Output the [X, Y] coordinate of the center of the cell containing the given text.  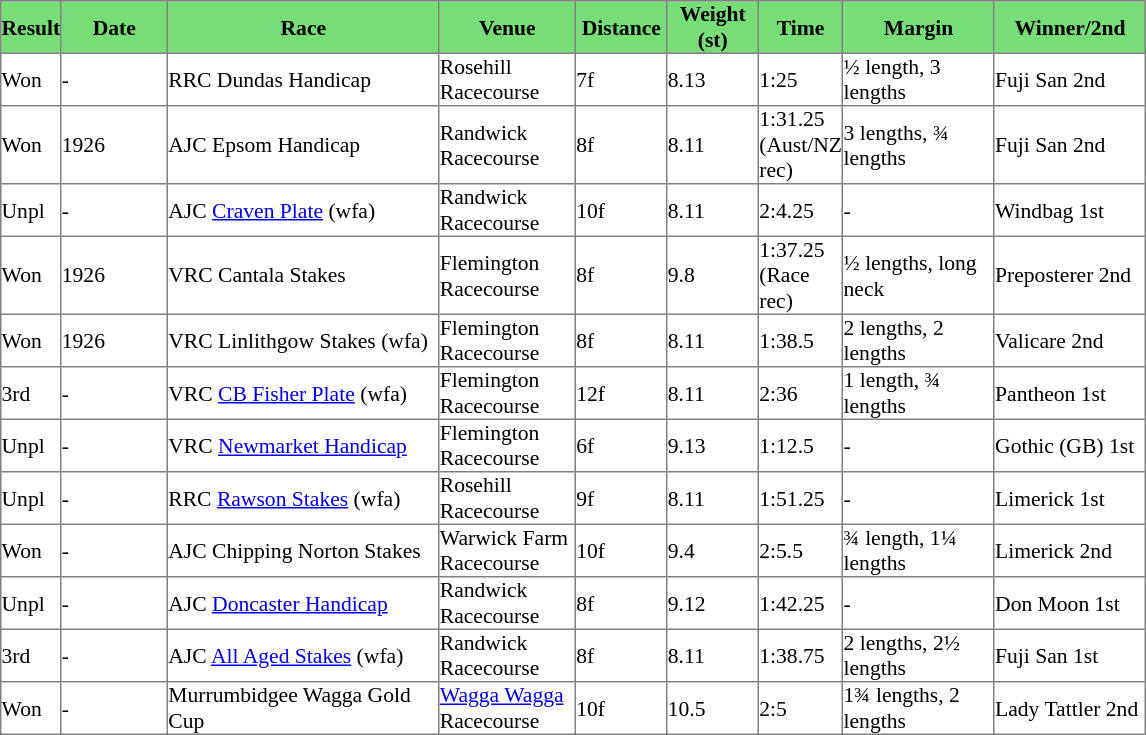
2:4.25 [801, 210]
Don Moon 1st [1070, 603]
RRC Rawson Stakes (wfa) [304, 498]
Preposterer 2nd [1070, 275]
Result [31, 27]
VRC Cantala Stakes [304, 275]
9.4 [713, 550]
1:42.25 [801, 603]
Time [801, 27]
1:38.5 [801, 340]
2:5.5 [801, 550]
VRC Linlithgow Stakes (wfa) [304, 340]
1 length, ¾ lengths [919, 393]
2 lengths, 2 lengths [919, 340]
Margin [919, 27]
½ length, 3 lengths [919, 79]
Windbag 1st [1070, 210]
Valicare 2nd [1070, 340]
2:36 [801, 393]
Venue [507, 27]
1:51.25 [801, 498]
Winner/2nd [1070, 27]
1:25 [801, 79]
Distance [622, 27]
1:38.75 [801, 655]
9.13 [713, 445]
Lady Tattler 2nd [1070, 708]
2:5 [801, 708]
1¾ lengths, 2 lengths [919, 708]
Limerick 1st [1070, 498]
AJC Epsom Handicap [304, 145]
¾ length, 1¼ lengths [919, 550]
2 lengths, 2½ lengths [919, 655]
9.12 [713, 603]
9f [622, 498]
Murrumbidgee Wagga Gold Cup [304, 708]
Limerick 2nd [1070, 550]
Wagga Wagga Racecourse [507, 708]
9.8 [713, 275]
Weight (st) [713, 27]
AJC Chipping Norton Stakes [304, 550]
AJC Craven Plate (wfa) [304, 210]
Race [304, 27]
8.13 [713, 79]
VRC Newmarket Handicap [304, 445]
AJC All Aged Stakes (wfa) [304, 655]
Date [114, 27]
1:37.25 (Race rec) [801, 275]
1:31.25 (Aust/NZ rec) [801, 145]
VRC CB Fisher Plate (wfa) [304, 393]
Fuji San 1st [1070, 655]
3 lengths, ¾ lengths [919, 145]
½ lengths, long neck [919, 275]
RRC Dundas Handicap [304, 79]
6f [622, 445]
10.5 [713, 708]
AJC Doncaster Handicap [304, 603]
7f [622, 79]
12f [622, 393]
Pantheon 1st [1070, 393]
Gothic (GB) 1st [1070, 445]
1:12.5 [801, 445]
Warwick Farm Racecourse [507, 550]
